Provide the [x, y] coordinate of the cell's center where the given text is located.  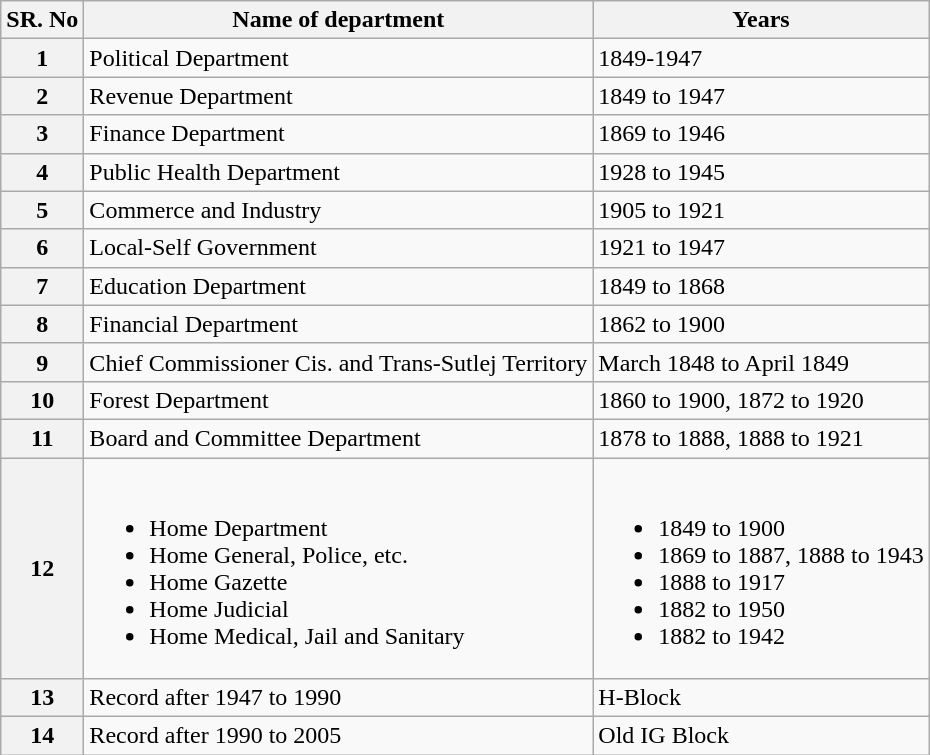
7 [42, 286]
1849 to 1947 [761, 96]
10 [42, 400]
1860 to 1900, 1872 to 1920 [761, 400]
8 [42, 324]
Political Department [338, 58]
Revenue Department [338, 96]
Years [761, 20]
Forest Department [338, 400]
6 [42, 248]
12 [42, 568]
Board and Committee Department [338, 438]
1921 to 1947 [761, 248]
1849 to 19001869 to 1887, 1888 to 19431888 to 19171882 to 19501882 to 1942 [761, 568]
1 [42, 58]
14 [42, 736]
1928 to 1945 [761, 172]
2 [42, 96]
Name of department [338, 20]
Record after 1990 to 2005 [338, 736]
1905 to 1921 [761, 210]
Financial Department [338, 324]
9 [42, 362]
13 [42, 698]
1849 to 1868 [761, 286]
1862 to 1900 [761, 324]
1878 to 1888, 1888 to 1921 [761, 438]
4 [42, 172]
March 1848 to April 1849 [761, 362]
3 [42, 134]
SR. No [42, 20]
Chief Commissioner Cis. and Trans-Sutlej Territory [338, 362]
1849-1947 [761, 58]
Local-Self Government [338, 248]
11 [42, 438]
H-Block [761, 698]
Home DepartmentHome General, Police, etc.Home GazetteHome JudicialHome Medical, Jail and Sanitary [338, 568]
Education Department [338, 286]
5 [42, 210]
Old IG Block [761, 736]
Commerce and Industry [338, 210]
Finance Department [338, 134]
Record after 1947 to 1990 [338, 698]
Public Health Department [338, 172]
1869 to 1946 [761, 134]
